Locate the cell with the specified text and output its (x, y) center coordinate. 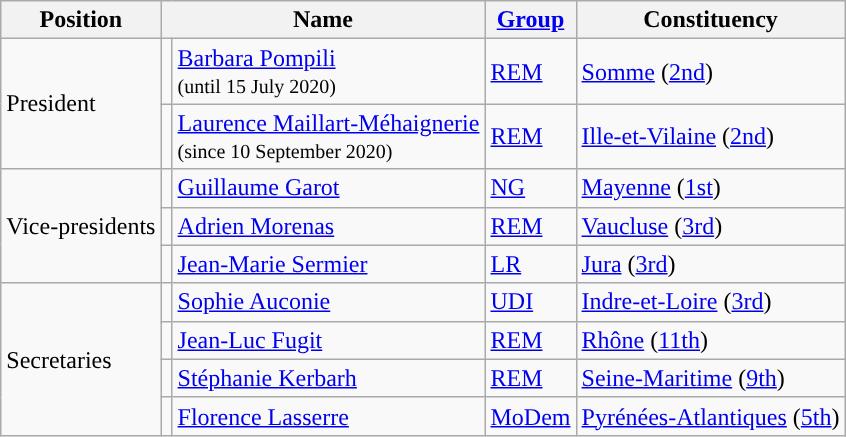
Indre-et-Loire (3rd) (710, 302)
Sophie Auconie (328, 302)
Ille-et-Vilaine (2nd) (710, 136)
Jean-Luc Fugit (328, 340)
Laurence Maillart-Méhaignerie(since 10 September 2020) (328, 136)
Constituency (710, 20)
NG (530, 188)
Stéphanie Kerbarh (328, 378)
Pyrénées-Atlantiques (5th) (710, 416)
Name (323, 20)
Mayenne (1st) (710, 188)
Vice-presidents (81, 226)
President (81, 104)
UDI (530, 302)
Rhône (11th) (710, 340)
Position (81, 20)
LR (530, 264)
Seine-Maritime (9th) (710, 378)
Secretaries (81, 359)
Florence Lasserre (328, 416)
Guillaume Garot (328, 188)
MoDem (530, 416)
Somme (2nd) (710, 72)
Group (530, 20)
Vaucluse (3rd) (710, 226)
Jean-Marie Sermier (328, 264)
Barbara Pompili(until 15 July 2020) (328, 72)
Adrien Morenas (328, 226)
Jura (3rd) (710, 264)
